Return the [x, y] coordinate for the center point of the cell that contains the specified text.  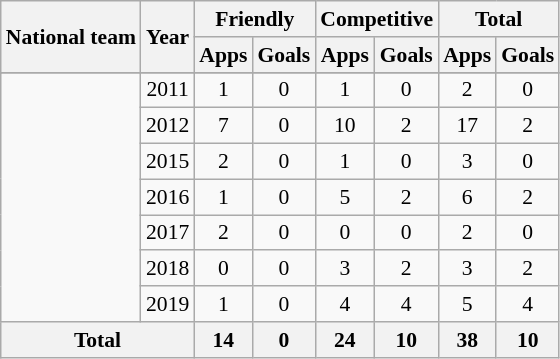
24 [344, 340]
2019 [168, 304]
17 [467, 126]
National team [71, 36]
2018 [168, 269]
2011 [168, 90]
6 [467, 197]
Friendly [254, 19]
Year [168, 36]
2012 [168, 126]
14 [223, 340]
2015 [168, 162]
2016 [168, 197]
2017 [168, 233]
7 [223, 126]
38 [467, 340]
Competitive [376, 19]
